For the text-containing cell, return its midpoint in (X, Y) coordinate format. 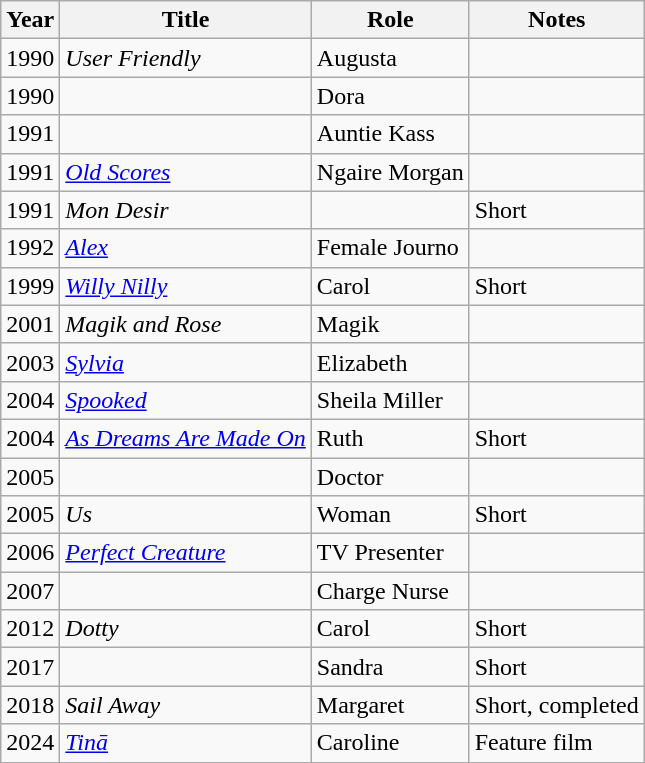
Magik (390, 324)
Sandra (390, 667)
Sheila Miller (390, 400)
Ruth (390, 438)
Charge Nurse (390, 591)
Margaret (390, 705)
2017 (30, 667)
Willy Nilly (186, 286)
Elizabeth (390, 362)
Old Scores (186, 172)
As Dreams Are Made On (186, 438)
2007 (30, 591)
1992 (30, 248)
Tinā (186, 743)
2001 (30, 324)
Augusta (390, 58)
Sail Away (186, 705)
TV Presenter (390, 553)
Woman (390, 515)
User Friendly (186, 58)
Auntie Kass (390, 134)
Year (30, 20)
1999 (30, 286)
2003 (30, 362)
Title (186, 20)
Mon Desir (186, 210)
Feature film (556, 743)
Spooked (186, 400)
2012 (30, 629)
Perfect Creature (186, 553)
Sylvia (186, 362)
Dotty (186, 629)
Caroline (390, 743)
Role (390, 20)
2006 (30, 553)
Doctor (390, 477)
2024 (30, 743)
Us (186, 515)
Notes (556, 20)
Short, completed (556, 705)
2018 (30, 705)
Dora (390, 96)
Alex (186, 248)
Female Journo (390, 248)
Ngaire Morgan (390, 172)
Magik and Rose (186, 324)
